Determine the [x, y] coordinate at the center of the cell enclosing the given text.  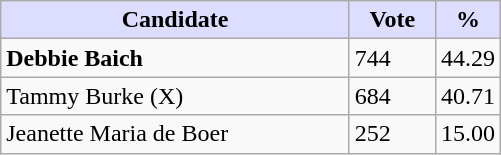
Vote [392, 20]
744 [392, 58]
Jeanette Maria de Boer [176, 134]
15.00 [468, 134]
Candidate [176, 20]
684 [392, 96]
40.71 [468, 96]
Debbie Baich [176, 58]
% [468, 20]
Tammy Burke (X) [176, 96]
44.29 [468, 58]
252 [392, 134]
